Find where the given text appears and provide that cell's center as [x, y] coordinate. 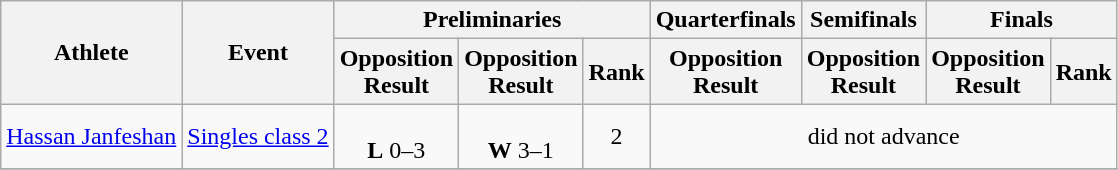
Preliminaries [492, 20]
2 [616, 136]
Athlete [92, 52]
Singles class 2 [258, 136]
Hassan Janfeshan [92, 136]
Finals [1022, 20]
Semifinals [863, 20]
Quarterfinals [726, 20]
L 0–3 [396, 136]
did not advance [884, 136]
Event [258, 52]
W 3–1 [521, 136]
